Determine the (X, Y) coordinate at the center of the cell enclosing the given text.  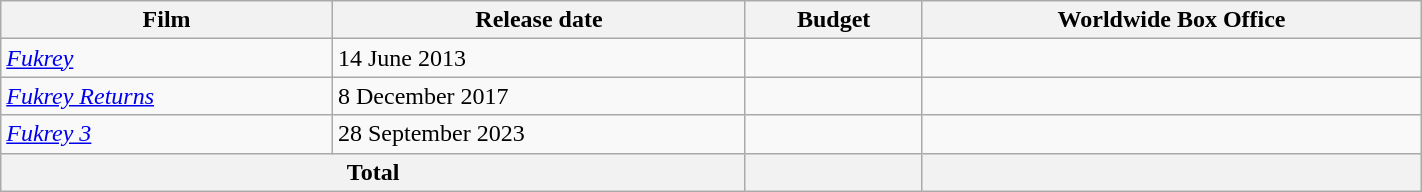
8 December 2017 (538, 96)
Release date (538, 20)
Fukrey (167, 58)
Total (374, 172)
28 September 2023 (538, 134)
14 June 2013 (538, 58)
Film (167, 20)
Fukrey 3 (167, 134)
Fukrey Returns (167, 96)
Budget (833, 20)
Worldwide Box Office (1172, 20)
